Identify which cell holds the provided text, then report its [x, y] central coordinate. 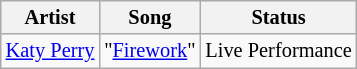
Live Performance [278, 51]
Katy Perry [50, 51]
Song [150, 17]
Artist [50, 17]
Status [278, 17]
"Firework" [150, 51]
